Scan for the cell matching the given text and deliver its [x, y] coordinate at center. 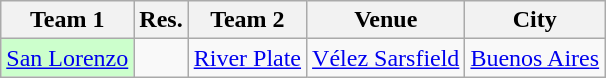
Team 2 [247, 20]
San Lorenzo [68, 58]
River Plate [247, 58]
Buenos Aires [535, 58]
City [535, 20]
Vélez Sarsfield [386, 58]
Team 1 [68, 20]
Venue [386, 20]
Res. [161, 20]
